Provide the [x, y] coordinate of the cell's center where the given text is located.  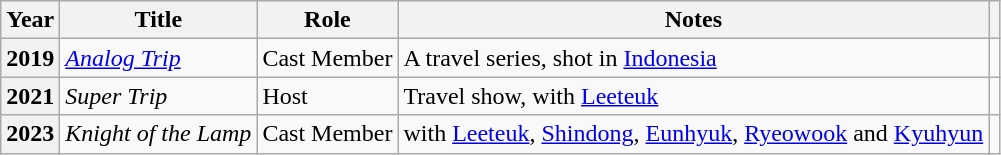
Role [328, 20]
with Leeteuk, Shindong, Eunhyuk, Ryeowook and Kyuhyun [694, 134]
2019 [30, 58]
2023 [30, 134]
Super Trip [158, 96]
Title [158, 20]
Knight of the Lamp [158, 134]
2021 [30, 96]
Host [328, 96]
Year [30, 20]
Notes [694, 20]
Travel show, with Leeteuk [694, 96]
Analog Trip [158, 58]
A travel series, shot in Indonesia [694, 58]
